Pinpoint the cell where the given text exists, returning its [x, y] midpoint coordinate. 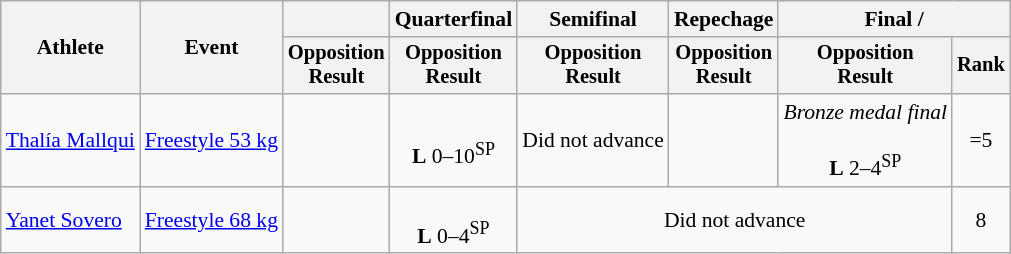
Yanet Sovero [70, 220]
Thalía Mallqui [70, 140]
Repechage [724, 19]
L 0–4SP [454, 220]
Freestyle 68 kg [212, 220]
L 0–10SP [454, 140]
Quarterfinal [454, 19]
=5 [981, 140]
8 [981, 220]
Final / [894, 19]
Bronze medal finalL 2–4SP [865, 140]
Athlete [70, 48]
Rank [981, 66]
Freestyle 53 kg [212, 140]
Semifinal [593, 19]
Event [212, 48]
